Return the (x, y) coordinate for the center point of the cell that contains the specified text.  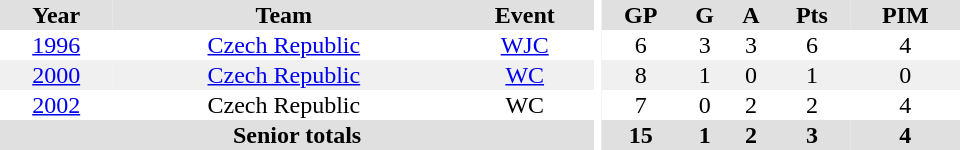
2002 (56, 105)
Event (524, 15)
7 (641, 105)
A (752, 15)
Year (56, 15)
WJC (524, 45)
8 (641, 75)
Senior totals (297, 135)
15 (641, 135)
Pts (812, 15)
Team (284, 15)
GP (641, 15)
2000 (56, 75)
PIM (905, 15)
G (705, 15)
1996 (56, 45)
